Provide the (X, Y) coordinate of the cell's center where the given text is located.  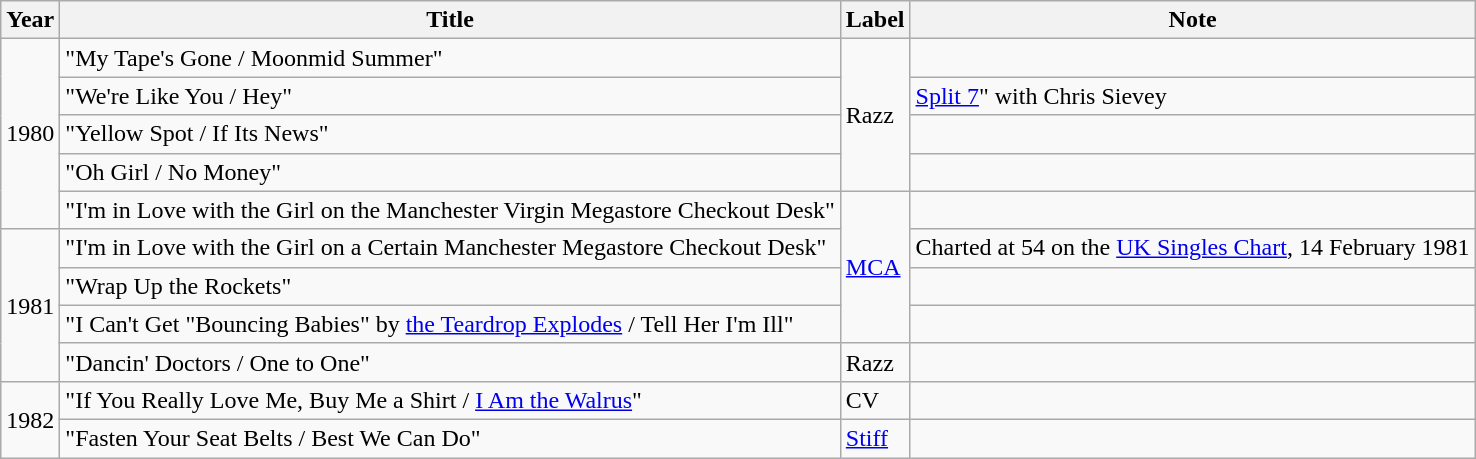
1980 (30, 134)
Title (450, 20)
Note (1192, 20)
Charted at 54 on the UK Singles Chart, 14 February 1981 (1192, 248)
"My Tape's Gone / Moonmid Summer" (450, 58)
"I'm in Love with the Girl on a Certain Manchester Megastore Checkout Desk" (450, 248)
Label (875, 20)
"Yellow Spot / If Its News" (450, 134)
MCA (875, 267)
"If You Really Love Me, Buy Me a Shirt / I Am the Walrus" (450, 400)
"Dancin' Doctors / One to One" (450, 362)
CV (875, 400)
Stiff (875, 438)
1981 (30, 305)
"I Can't Get "Bouncing Babies" by the Teardrop Explodes / Tell Her I'm Ill" (450, 324)
"Oh Girl / No Money" (450, 172)
1982 (30, 419)
Split 7" with Chris Sievey (1192, 96)
"I'm in Love with the Girl on the Manchester Virgin Megastore Checkout Desk" (450, 210)
"Wrap Up the Rockets" (450, 286)
Year (30, 20)
"We're Like You / Hey" (450, 96)
"Fasten Your Seat Belts / Best We Can Do" (450, 438)
